Return the (x, y) coordinate for the center point of the cell that contains the specified text.  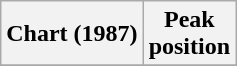
Chart (1987) (72, 34)
Peakposition (189, 34)
